Provide the (X, Y) coordinate of the cell's center where the given text is located.  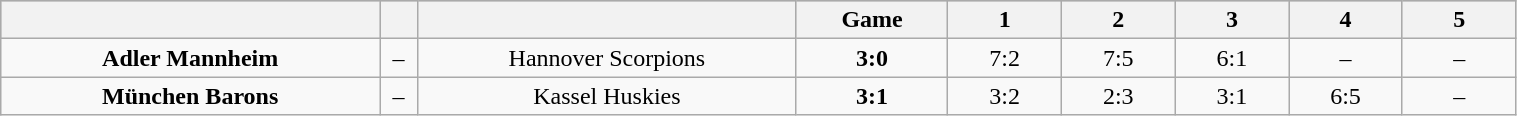
Game (872, 20)
3:2 (1005, 96)
4 (1346, 20)
3 (1232, 20)
München Barons (190, 96)
7:2 (1005, 58)
Adler Mannheim (190, 58)
2:3 (1118, 96)
Hannover Scorpions (606, 58)
1 (1005, 20)
3:0 (872, 58)
5 (1459, 20)
6:1 (1232, 58)
2 (1118, 20)
7:5 (1118, 58)
6:5 (1346, 96)
Kassel Huskies (606, 96)
